Scan for the cell matching the given text and deliver its [x, y] coordinate at center. 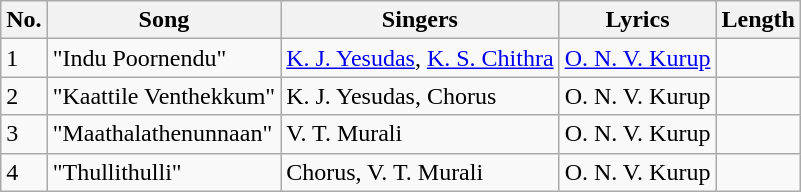
"Indu Poornendu" [164, 58]
"Maathalathenunnaan" [164, 134]
Song [164, 20]
3 [24, 134]
2 [24, 96]
K. J. Yesudas, Chorus [420, 96]
"Kaattile Venthekkum" [164, 96]
Lyrics [638, 20]
Chorus, V. T. Murali [420, 172]
Singers [420, 20]
1 [24, 58]
V. T. Murali [420, 134]
"Thullithulli" [164, 172]
No. [24, 20]
K. J. Yesudas, K. S. Chithra [420, 58]
4 [24, 172]
Length [758, 20]
